Search for the cell housing the specified text and yield its [X, Y] center coordinate. 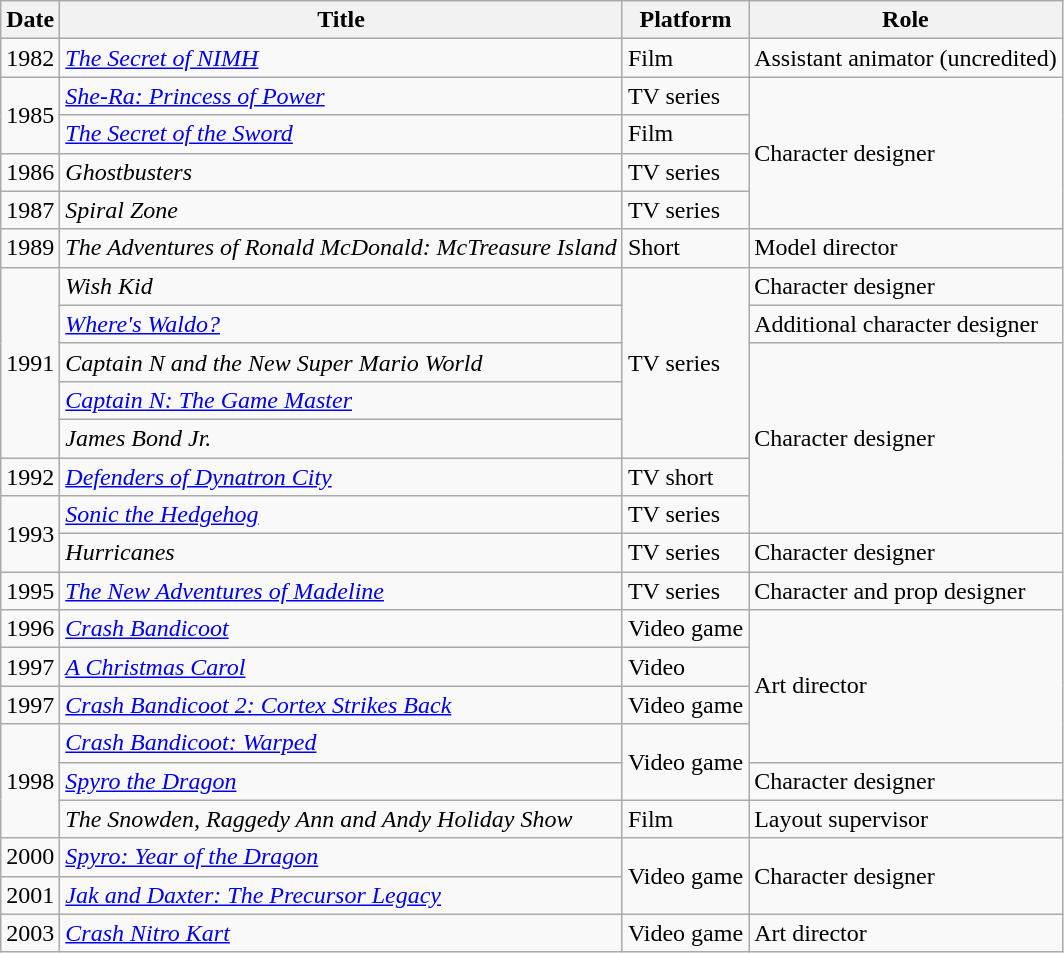
Spiral Zone [342, 210]
Captain N: The Game Master [342, 400]
1995 [30, 591]
Sonic the Hedgehog [342, 515]
TV short [685, 477]
2000 [30, 857]
1986 [30, 172]
Layout supervisor [906, 819]
She-Ra: Princess of Power [342, 96]
Title [342, 20]
The Secret of NIMH [342, 58]
The Secret of the Sword [342, 134]
Spyro: Year of the Dragon [342, 857]
1992 [30, 477]
A Christmas Carol [342, 667]
Character and prop designer [906, 591]
Spyro the Dragon [342, 781]
Captain N and the New Super Mario World [342, 362]
2001 [30, 895]
1991 [30, 362]
Video [685, 667]
Crash Nitro Kart [342, 933]
The Snowden, Raggedy Ann and Andy Holiday Show [342, 819]
Where's Waldo? [342, 324]
Crash Bandicoot: Warped [342, 743]
Role [906, 20]
James Bond Jr. [342, 438]
Short [685, 248]
The Adventures of Ronald McDonald: McTreasure Island [342, 248]
Date [30, 20]
The New Adventures of Madeline [342, 591]
1982 [30, 58]
Wish Kid [342, 286]
Crash Bandicoot [342, 629]
Assistant animator (uncredited) [906, 58]
Jak and Daxter: The Precursor Legacy [342, 895]
Crash Bandicoot 2: Cortex Strikes Back [342, 705]
Defenders of Dynatron City [342, 477]
1989 [30, 248]
1993 [30, 534]
Model director [906, 248]
1996 [30, 629]
2003 [30, 933]
Additional character designer [906, 324]
1998 [30, 781]
Hurricanes [342, 553]
Platform [685, 20]
1987 [30, 210]
Ghostbusters [342, 172]
1985 [30, 115]
